Identify which cell holds the provided text, then report its (X, Y) central coordinate. 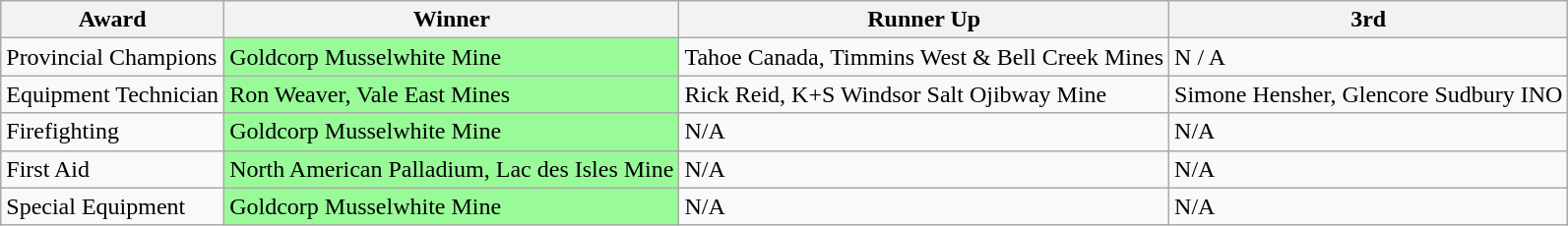
3rd (1368, 20)
Special Equipment (112, 206)
Rick Reid, K+S Windsor Salt Ojibway Mine (924, 94)
Equipment Technician (112, 94)
N / A (1368, 57)
Firefighting (112, 132)
Runner Up (924, 20)
North American Palladium, Lac des Isles Mine (452, 169)
First Aid (112, 169)
Tahoe Canada, Timmins West & Bell Creek Mines (924, 57)
Ron Weaver, Vale East Mines (452, 94)
Simone Hensher, Glencore Sudbury INO (1368, 94)
Provincial Champions (112, 57)
Winner (452, 20)
Award (112, 20)
